Pinpoint the cell where the given text exists, returning its (X, Y) midpoint coordinate. 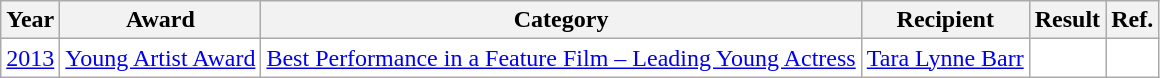
Award (160, 20)
Result (1067, 20)
Best Performance in a Feature Film – Leading Young Actress (561, 58)
Recipient (945, 20)
Ref. (1132, 20)
Tara Lynne Barr (945, 58)
2013 (30, 58)
Category (561, 20)
Young Artist Award (160, 58)
Year (30, 20)
